For the text-containing cell, return its midpoint in [X, Y] coordinate format. 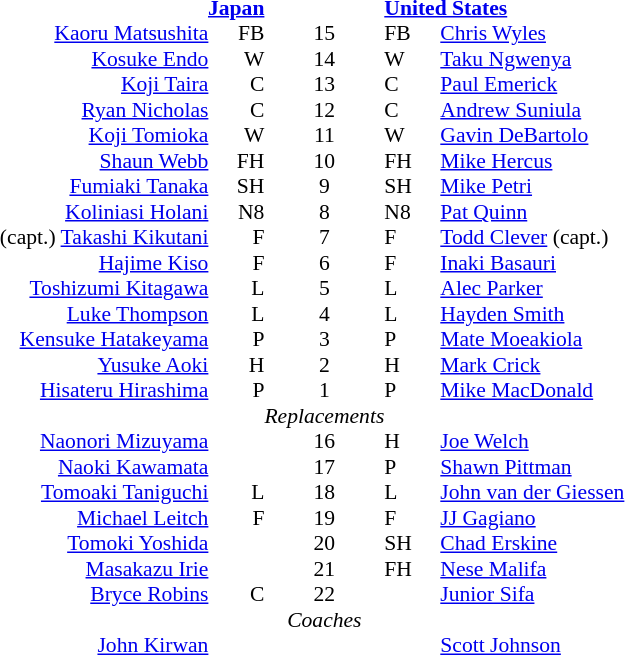
13 [324, 85]
8 [324, 212]
17 [324, 467]
7 [324, 237]
3 [324, 339]
6 [324, 263]
12 [324, 110]
15 [324, 33]
16 [324, 441]
18 [324, 493]
19 [324, 518]
Coaches [324, 620]
Replacements [324, 416]
9 [324, 187]
20 [324, 543]
21 [324, 569]
5 [324, 289]
2 [324, 365]
1 [324, 391]
11 [324, 135]
14 [324, 59]
4 [324, 314]
10 [324, 161]
22 [324, 595]
